Capture the cell that displays the provided text and extract its (X, Y) central coordinate. 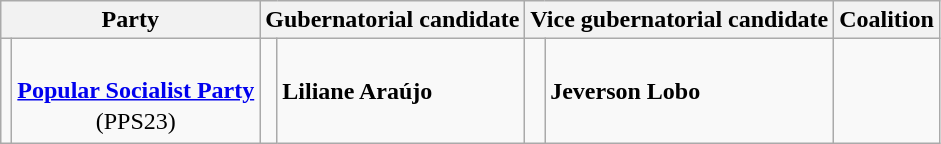
Coalition (887, 20)
Jeverson Lobo (690, 92)
Party (130, 20)
Liliane Araújo (401, 92)
Vice gubernatorial candidate (680, 20)
Popular Socialist Party(PPS23) (136, 92)
Gubernatorial candidate (392, 20)
